From the cell containing the given text, extract its center point as (X, Y) coordinate. 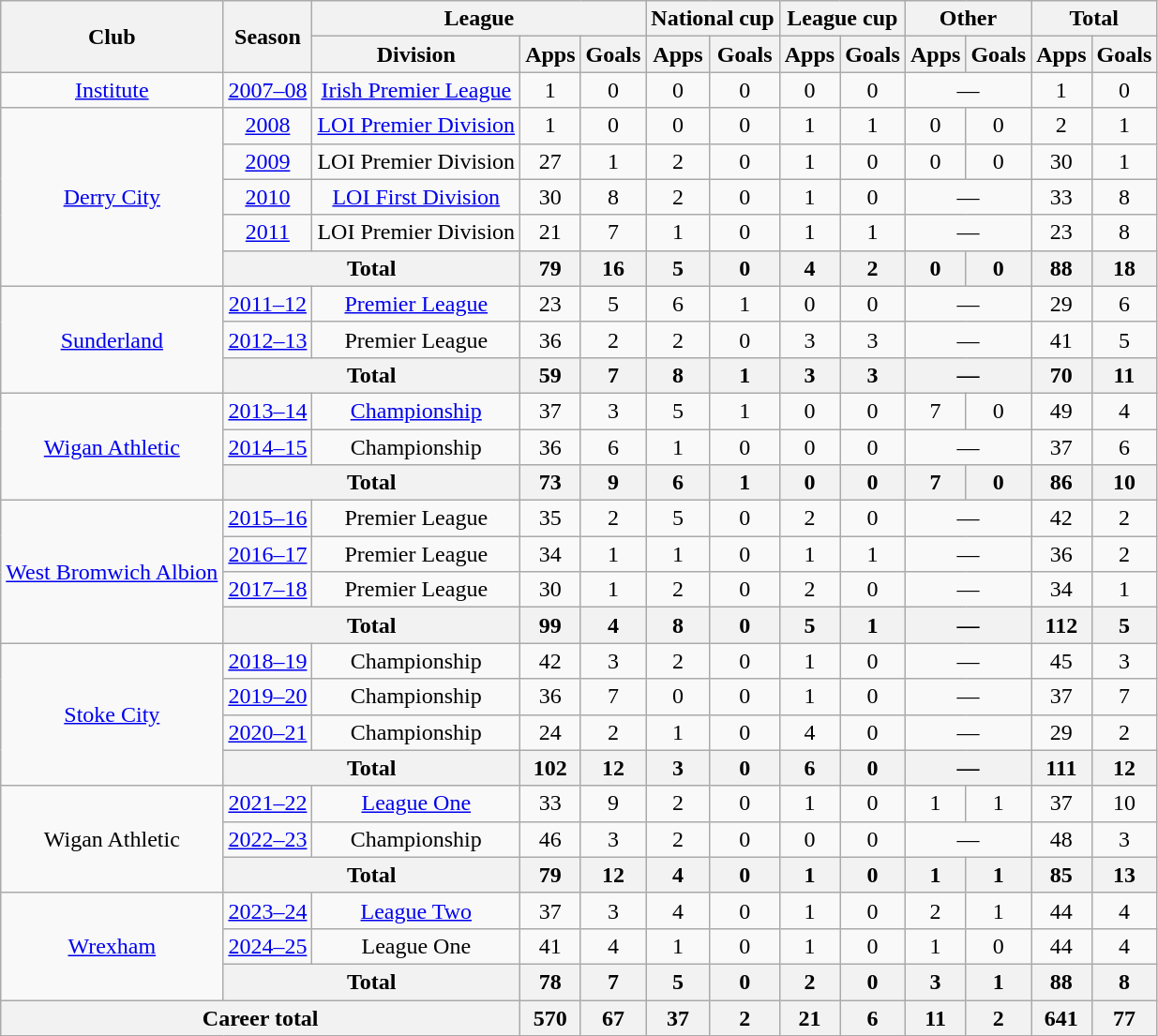
2019–20 (268, 697)
2007–08 (268, 90)
16 (613, 268)
99 (550, 625)
641 (1061, 1017)
111 (1061, 768)
2010 (268, 197)
112 (1061, 625)
LOI First Division (416, 197)
Wrexham (113, 946)
Sunderland (113, 339)
27 (550, 161)
570 (550, 1017)
2022–23 (268, 839)
46 (550, 839)
Institute (113, 90)
2016–17 (268, 554)
49 (1061, 411)
86 (1061, 483)
59 (550, 375)
League Two (416, 910)
2021–22 (268, 803)
102 (550, 768)
35 (550, 518)
2023–24 (268, 910)
Season (268, 37)
2012–13 (268, 339)
24 (550, 732)
2017–18 (268, 590)
2024–25 (268, 946)
13 (1124, 875)
2020–21 (268, 732)
48 (1061, 839)
2009 (268, 161)
85 (1061, 875)
2015–16 (268, 518)
67 (613, 1017)
2008 (268, 126)
League cup (842, 19)
Other (968, 19)
2011 (268, 233)
Career total (261, 1017)
Club (113, 37)
2011–12 (268, 304)
Irish Premier League (416, 90)
77 (1124, 1017)
78 (550, 982)
2014–15 (268, 447)
National cup (713, 19)
70 (1061, 375)
Division (416, 54)
League (479, 19)
73 (550, 483)
West Bromwich Albion (113, 572)
Derry City (113, 197)
Stoke City (113, 714)
2018–19 (268, 661)
18 (1124, 268)
2013–14 (268, 411)
45 (1061, 661)
